Output the (X, Y) coordinate of the center of the cell containing the given text.  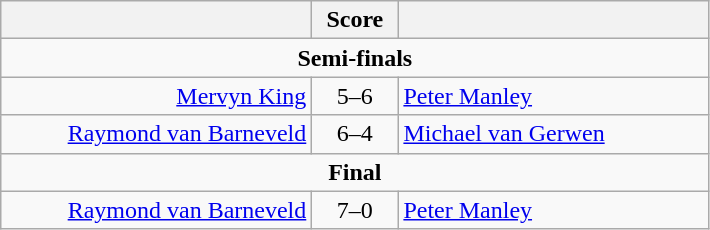
7–0 (355, 210)
Semi-finals (355, 58)
Final (355, 172)
5–6 (355, 96)
Mervyn King (156, 96)
Score (355, 20)
6–4 (355, 134)
Michael van Gerwen (554, 134)
